Provide the [X, Y] coordinate of the cell's center where the given text is located.  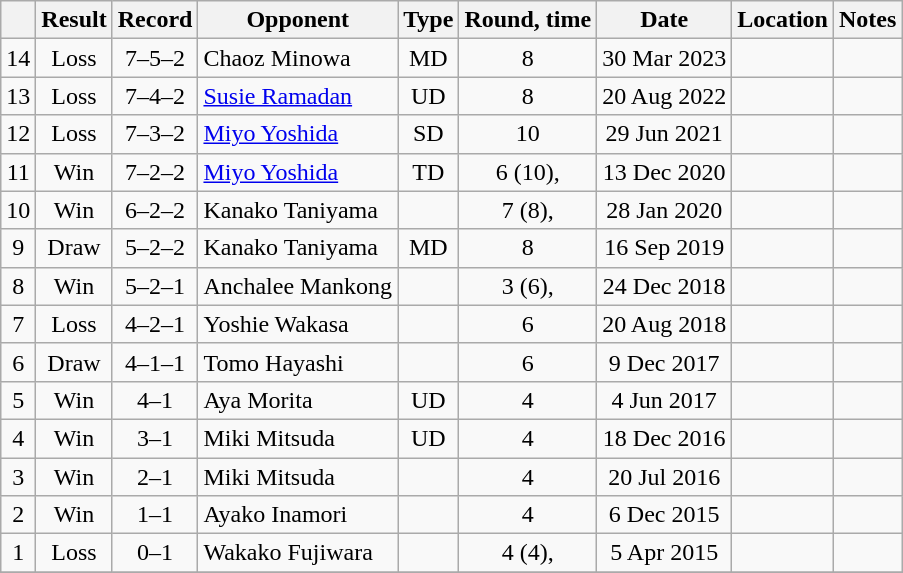
Round, time [528, 20]
6 (10), [528, 172]
3 (6), [528, 286]
9 Dec 2017 [664, 362]
4 Jun 2017 [664, 400]
Ayako Inamori [298, 515]
Result [74, 20]
24 Dec 2018 [664, 286]
29 Jun 2021 [664, 134]
9 [18, 248]
2–1 [155, 477]
6–2–2 [155, 210]
0–1 [155, 553]
13 [18, 96]
SD [428, 134]
3 [18, 477]
16 Sep 2019 [664, 248]
14 [18, 58]
20 Aug 2018 [664, 324]
1–1 [155, 515]
7–2–2 [155, 172]
TD [428, 172]
Location [783, 20]
Anchalee Mankong [298, 286]
4–1–1 [155, 362]
Tomo Hayashi [298, 362]
28 Jan 2020 [664, 210]
Susie Ramadan [298, 96]
30 Mar 2023 [664, 58]
4 (4), [528, 553]
2 [18, 515]
Aya Morita [298, 400]
5–2–1 [155, 286]
1 [18, 553]
18 Dec 2016 [664, 438]
7 (8), [528, 210]
6 Dec 2015 [664, 515]
Wakako Fujiwara [298, 553]
7–4–2 [155, 96]
20 Jul 2016 [664, 477]
20 Aug 2022 [664, 96]
5 [18, 400]
7 [18, 324]
5 Apr 2015 [664, 553]
5–2–2 [155, 248]
4–1 [155, 400]
Opponent [298, 20]
7–5–2 [155, 58]
11 [18, 172]
Notes [867, 20]
13 Dec 2020 [664, 172]
4–2–1 [155, 324]
Record [155, 20]
12 [18, 134]
Yoshie Wakasa [298, 324]
7–3–2 [155, 134]
Type [428, 20]
Date [664, 20]
Chaoz Minowa [298, 58]
3–1 [155, 438]
